Capture the cell that displays the provided text and extract its [X, Y] central coordinate. 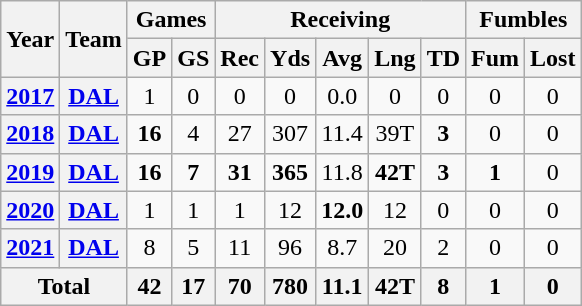
GP [149, 58]
Receiving [340, 20]
2020 [30, 210]
39T [395, 134]
Total [64, 286]
Fum [496, 58]
Rec [240, 58]
7 [194, 172]
0.0 [342, 96]
42 [149, 286]
70 [240, 286]
Fumbles [524, 20]
Yds [290, 58]
11.4 [342, 134]
365 [290, 172]
307 [290, 134]
11 [240, 248]
96 [290, 248]
12.0 [342, 210]
8.7 [342, 248]
2018 [30, 134]
31 [240, 172]
2021 [30, 248]
Lost [553, 58]
TD [443, 58]
Games [170, 20]
5 [194, 248]
Year [30, 39]
Avg [342, 58]
17 [194, 286]
11.1 [342, 286]
2 [443, 248]
780 [290, 286]
4 [194, 134]
Team [94, 39]
20 [395, 248]
27 [240, 134]
2017 [30, 96]
GS [194, 58]
11.8 [342, 172]
2019 [30, 172]
Lng [395, 58]
